Scan for the cell matching the given text and deliver its [X, Y] coordinate at center. 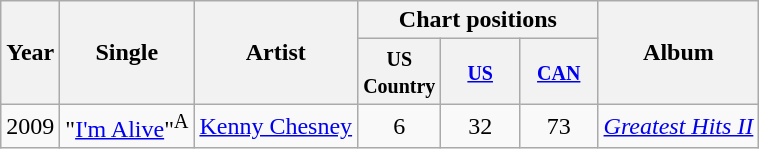
2009 [30, 126]
Chart positions [478, 20]
"I'm Alive"A [127, 126]
US Country [400, 72]
CAN [558, 72]
32 [480, 126]
US [480, 72]
Greatest Hits II [678, 126]
Year [30, 52]
Kenny Chesney [276, 126]
Album [678, 52]
73 [558, 126]
6 [400, 126]
Single [127, 52]
Artist [276, 52]
